Search for the cell housing the specified text and yield its [x, y] center coordinate. 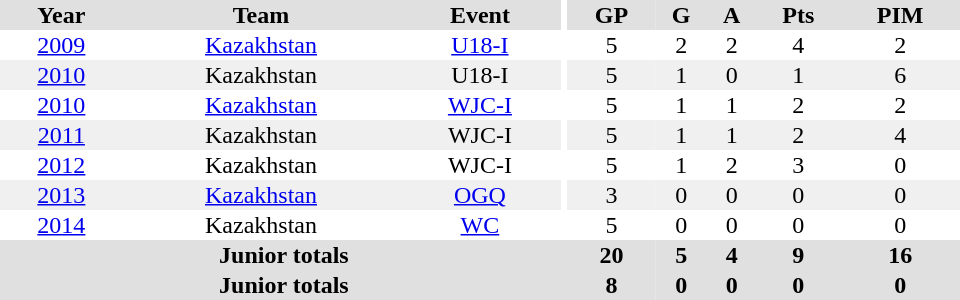
8 [612, 285]
2012 [62, 165]
Pts [798, 15]
OGQ [480, 195]
Team [262, 15]
9 [798, 255]
G [681, 15]
2009 [62, 45]
Event [480, 15]
GP [612, 15]
PIM [900, 15]
WC [480, 225]
2011 [62, 135]
2014 [62, 225]
20 [612, 255]
6 [900, 75]
2013 [62, 195]
Year [62, 15]
16 [900, 255]
A [732, 15]
